Provide the [X, Y] coordinate of the cell's center where the given text is located.  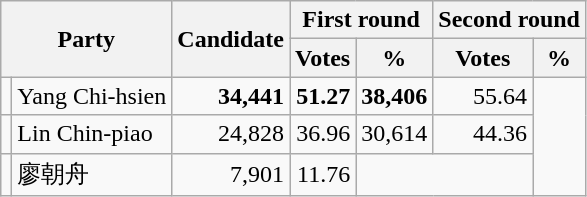
Candidate [231, 39]
55.64 [483, 96]
Second round [510, 20]
11.76 [323, 174]
Yang Chi-hsien [92, 96]
Lin Chin-piao [92, 134]
36.96 [323, 134]
51.27 [323, 96]
44.36 [483, 134]
38,406 [394, 96]
34,441 [231, 96]
廖朝舟 [92, 174]
7,901 [231, 174]
30,614 [394, 134]
Party [86, 39]
24,828 [231, 134]
First round [362, 20]
